Capture the cell that displays the provided text and extract its [x, y] central coordinate. 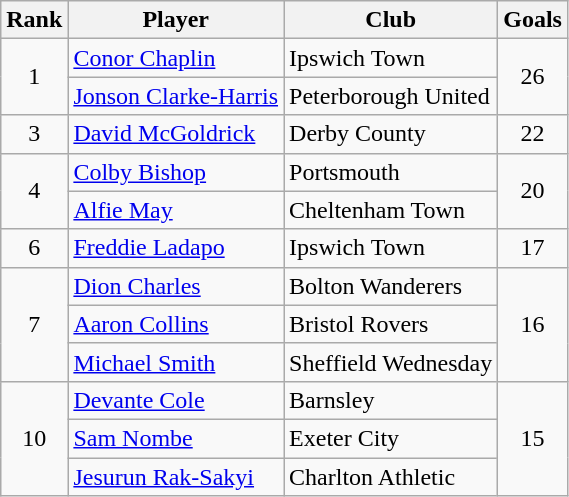
1 [34, 77]
Cheltenham Town [391, 210]
Bristol Rovers [391, 324]
26 [533, 77]
Colby Bishop [176, 172]
Freddie Ladapo [176, 248]
3 [34, 134]
Derby County [391, 134]
4 [34, 191]
Barnsley [391, 400]
Aaron Collins [176, 324]
Goals [533, 20]
10 [34, 438]
20 [533, 191]
15 [533, 438]
Club [391, 20]
Sheffield Wednesday [391, 362]
Player [176, 20]
Conor Chaplin [176, 58]
7 [34, 324]
David McGoldrick [176, 134]
22 [533, 134]
16 [533, 324]
Jonson Clarke-Harris [176, 96]
17 [533, 248]
Devante Cole [176, 400]
Bolton Wanderers [391, 286]
Portsmouth [391, 172]
6 [34, 248]
Sam Nombe [176, 438]
Peterborough United [391, 96]
Exeter City [391, 438]
Alfie May [176, 210]
Michael Smith [176, 362]
Rank [34, 20]
Charlton Athletic [391, 477]
Dion Charles [176, 286]
Jesurun Rak-Sakyi [176, 477]
